Pinpoint the cell where the given text exists, returning its [x, y] midpoint coordinate. 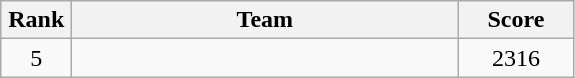
2316 [516, 58]
5 [36, 58]
Rank [36, 20]
Team [265, 20]
Score [516, 20]
